From the cell containing the given text, extract its center point as [X, Y] coordinate. 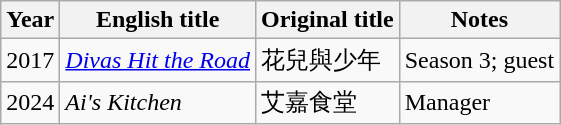
Manager [479, 102]
Original title [328, 20]
花兒與少年 [328, 60]
2017 [30, 60]
Year [30, 20]
2024 [30, 102]
English title [158, 20]
Season 3; guest [479, 60]
Ai's Kitchen [158, 102]
Notes [479, 20]
Divas Hit the Road [158, 60]
艾嘉食堂 [328, 102]
